Identify which cell holds the provided text, then report its [X, Y] central coordinate. 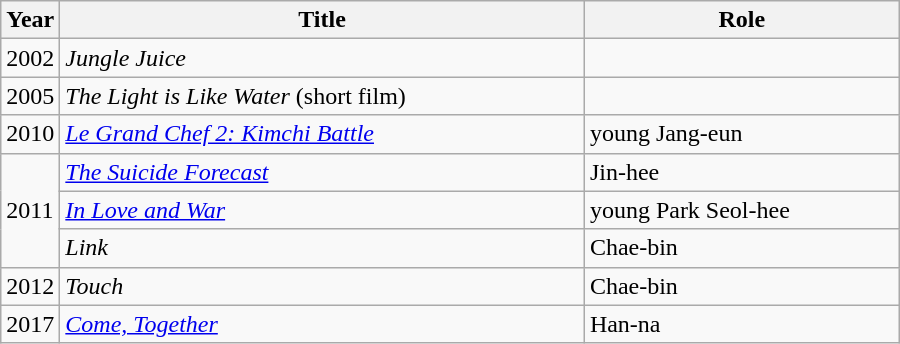
In Love and War [322, 210]
Year [30, 20]
2005 [30, 96]
Role [742, 20]
Come, Together [322, 324]
The Light is Like Water (short film) [322, 96]
2002 [30, 58]
Jungle Juice [322, 58]
Jin-hee [742, 172]
The Suicide Forecast [322, 172]
Han-na [742, 324]
Title [322, 20]
Le Grand Chef 2: Kimchi Battle [322, 134]
2010 [30, 134]
young Park Seol-hee [742, 210]
2012 [30, 286]
young Jang-eun [742, 134]
2017 [30, 324]
2011 [30, 210]
Touch [322, 286]
Link [322, 248]
